Locate the cell with the specified text and output its [X, Y] center coordinate. 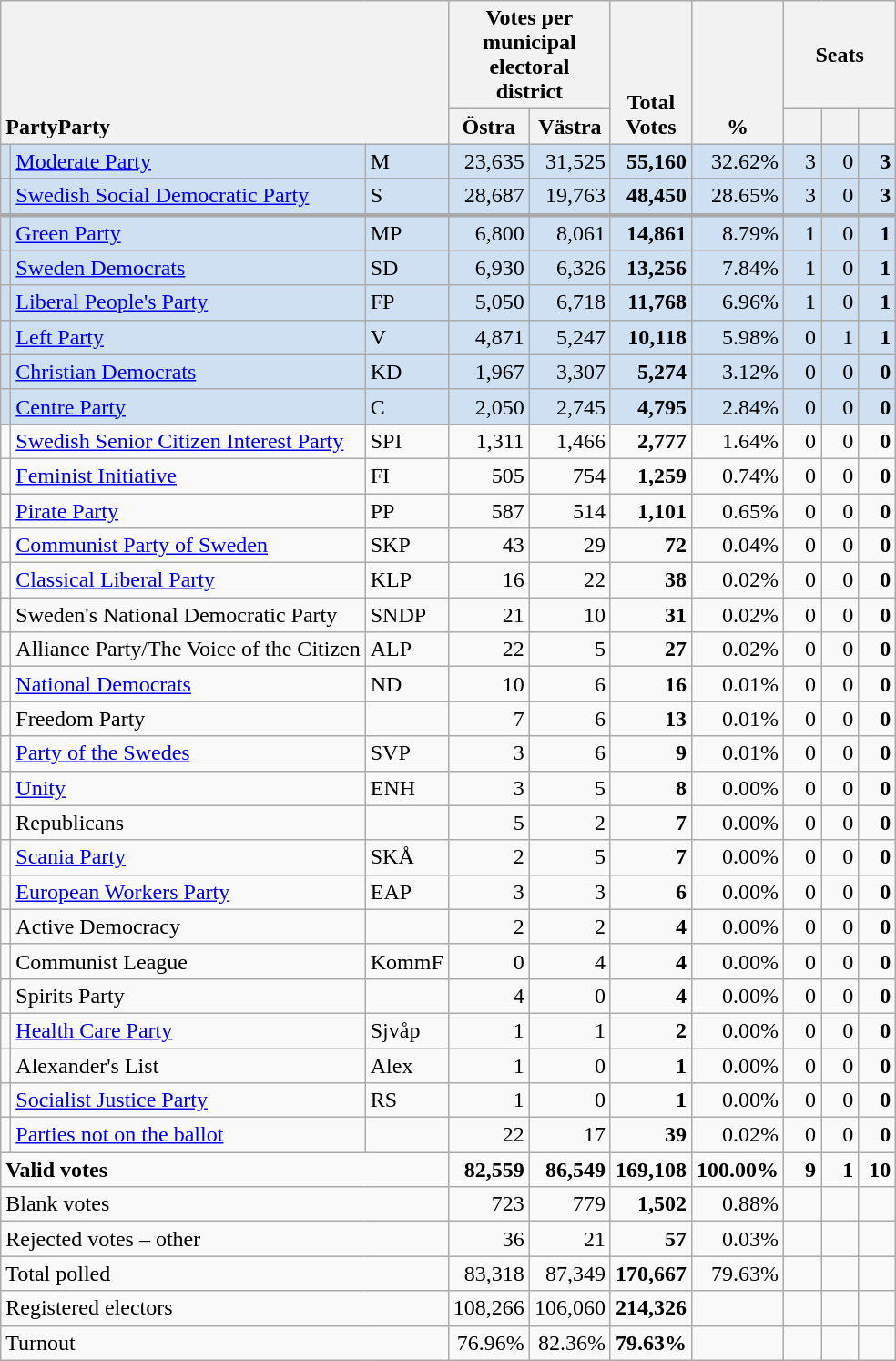
169,108 [650, 1170]
Alexander's List [188, 1065]
8,061 [570, 233]
PP [406, 511]
6.96% [738, 302]
11,768 [650, 302]
% [738, 73]
EAP [406, 892]
Scania Party [188, 857]
1,967 [488, 372]
PartyParty [225, 73]
754 [570, 476]
KommF [406, 961]
28,687 [488, 197]
4,871 [488, 337]
36 [488, 1239]
106,060 [570, 1308]
83,318 [488, 1274]
Left Party [188, 337]
SKP [406, 546]
Votes per municipal electoral district [529, 55]
Seats [840, 55]
Sweden Democrats [188, 268]
87,349 [570, 1274]
Party of the Swedes [188, 753]
Swedish Senior Citizen Interest Party [188, 441]
3.12% [738, 372]
8 [650, 788]
6,326 [570, 268]
M [406, 161]
ENH [406, 788]
1,101 [650, 511]
57 [650, 1239]
Spirits Party [188, 996]
European Workers Party [188, 892]
Socialist Justice Party [188, 1100]
SVP [406, 753]
Alex [406, 1065]
S [406, 197]
2,745 [570, 406]
SKÅ [406, 857]
48,450 [650, 197]
1,502 [650, 1204]
0.65% [738, 511]
Registered electors [225, 1308]
Alliance Party/The Voice of the Citizen [188, 650]
KD [406, 372]
31 [650, 615]
SNDP [406, 615]
55,160 [650, 161]
7.84% [738, 268]
Feminist Initiative [188, 476]
5,274 [650, 372]
723 [488, 1204]
779 [570, 1204]
FI [406, 476]
Communist League [188, 961]
2.84% [738, 406]
13 [650, 719]
SPI [406, 441]
Liberal People's Party [188, 302]
Active Democracy [188, 926]
ND [406, 684]
1.64% [738, 441]
Swedish Social Democratic Party [188, 197]
6,800 [488, 233]
13,256 [650, 268]
76.96% [488, 1343]
3,307 [570, 372]
100.00% [738, 1170]
39 [650, 1135]
5,247 [570, 337]
505 [488, 476]
6,930 [488, 268]
5,050 [488, 302]
514 [570, 511]
43 [488, 546]
19,763 [570, 197]
Total Votes [650, 73]
Classical Liberal Party [188, 580]
Green Party [188, 233]
KLP [406, 580]
Communist Party of Sweden [188, 546]
Centre Party [188, 406]
1,259 [650, 476]
86,549 [570, 1170]
0.03% [738, 1239]
SD [406, 268]
Unity [188, 788]
2,050 [488, 406]
1,311 [488, 441]
2,777 [650, 441]
C [406, 406]
170,667 [650, 1274]
14,861 [650, 233]
10,118 [650, 337]
Valid votes [225, 1170]
Turnout [225, 1343]
Östra [488, 127]
29 [570, 546]
108,266 [488, 1308]
0.04% [738, 546]
Västra [570, 127]
RS [406, 1100]
Republicans [188, 823]
Rejected votes – other [225, 1239]
214,326 [650, 1308]
Sjvåp [406, 1030]
Christian Democrats [188, 372]
82.36% [570, 1343]
587 [488, 511]
5.98% [738, 337]
Health Care Party [188, 1030]
31,525 [570, 161]
28.65% [738, 197]
72 [650, 546]
Total polled [225, 1274]
32.62% [738, 161]
National Democrats [188, 684]
Blank votes [225, 1204]
23,635 [488, 161]
Freedom Party [188, 719]
Parties not on the ballot [188, 1135]
4,795 [650, 406]
82,559 [488, 1170]
1,466 [570, 441]
FP [406, 302]
0.88% [738, 1204]
8.79% [738, 233]
MP [406, 233]
V [406, 337]
Sweden's National Democratic Party [188, 615]
Pirate Party [188, 511]
17 [570, 1135]
ALP [406, 650]
Moderate Party [188, 161]
38 [650, 580]
0.74% [738, 476]
27 [650, 650]
6,718 [570, 302]
